Identify which cell holds the provided text, then report its [x, y] central coordinate. 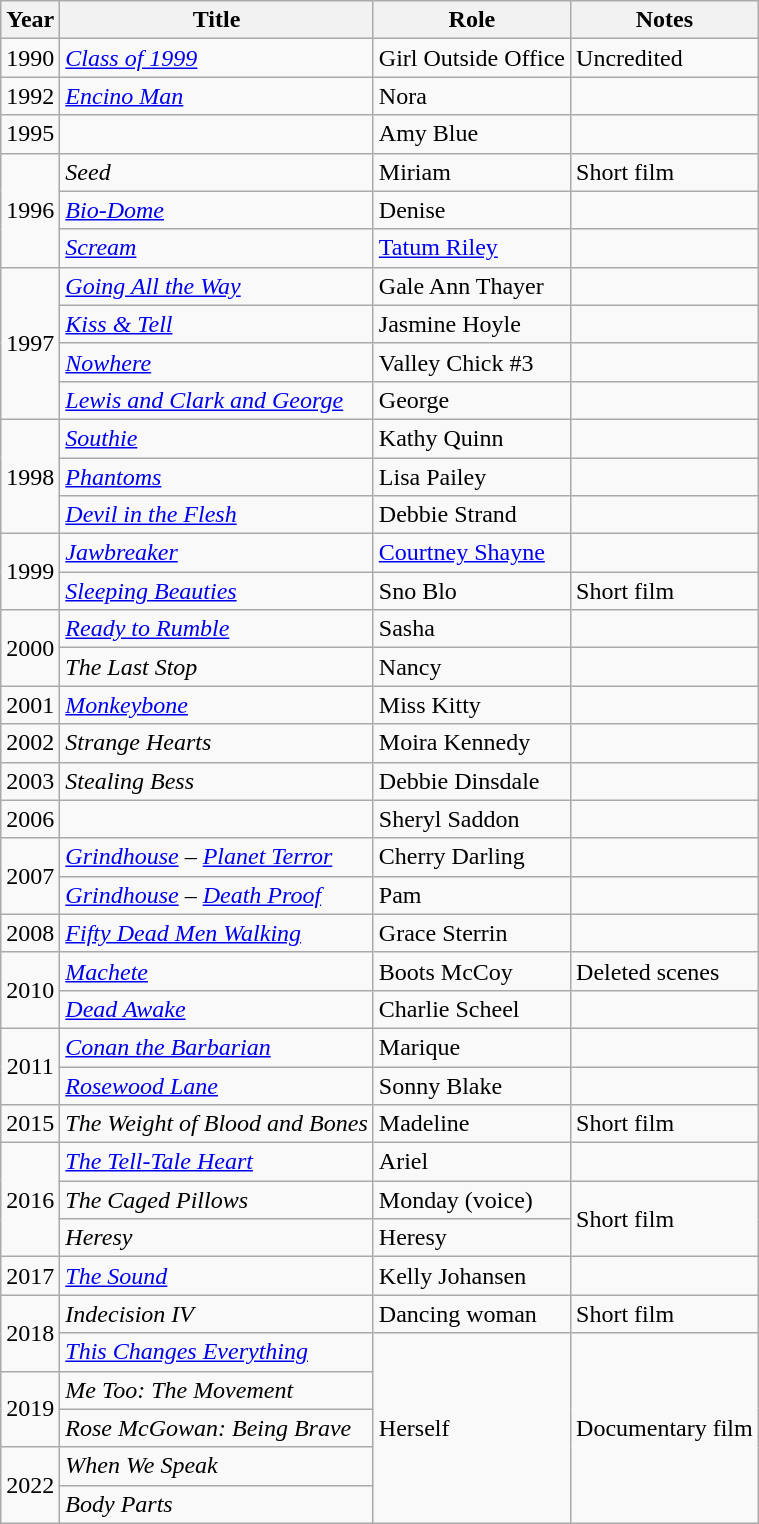
Jawbreaker [217, 553]
Debbie Dinsdale [472, 781]
Courtney Shayne [472, 553]
2008 [30, 933]
1992 [30, 96]
Valley Chick #3 [472, 362]
2019 [30, 1409]
Bio-Dome [217, 210]
Indecision IV [217, 1314]
The Last Stop [217, 667]
Gale Ann Thayer [472, 286]
1990 [30, 58]
Cherry Darling [472, 857]
Madeline [472, 1124]
2000 [30, 648]
Lisa Pailey [472, 477]
2006 [30, 819]
Debbie Strand [472, 515]
Dead Awake [217, 1009]
2022 [30, 1485]
Moira Kennedy [472, 743]
2010 [30, 990]
Uncredited [665, 58]
Grindhouse – Planet Terror [217, 857]
2015 [30, 1124]
2017 [30, 1276]
Southie [217, 438]
Nowhere [217, 362]
Nora [472, 96]
Seed [217, 172]
Kiss & Tell [217, 324]
Monday (voice) [472, 1200]
2011 [30, 1066]
Ready to Rumble [217, 629]
Going All the Way [217, 286]
2007 [30, 876]
The Tell-Tale Heart [217, 1162]
2002 [30, 743]
1997 [30, 343]
Miriam [472, 172]
Sasha [472, 629]
Documentary film [665, 1428]
Sonny Blake [472, 1085]
Girl Outside Office [472, 58]
Marique [472, 1047]
Rose McGowan: Being Brave [217, 1428]
Grindhouse – Death Proof [217, 895]
Deleted scenes [665, 971]
Role [472, 20]
Denise [472, 210]
2016 [30, 1200]
Monkeybone [217, 705]
Boots McCoy [472, 971]
1999 [30, 572]
Fifty Dead Men Walking [217, 933]
George [472, 400]
Encino Man [217, 96]
Devil in the Flesh [217, 515]
1998 [30, 476]
Grace Sterrin [472, 933]
Rosewood Lane [217, 1085]
Lewis and Clark and George [217, 400]
Pam [472, 895]
Sno Blo [472, 591]
Year [30, 20]
Tatum Riley [472, 248]
Sleeping Beauties [217, 591]
Conan the Barbarian [217, 1047]
Notes [665, 20]
1995 [30, 134]
Strange Hearts [217, 743]
1996 [30, 210]
Title [217, 20]
Body Parts [217, 1504]
2003 [30, 781]
Dancing woman [472, 1314]
Miss Kitty [472, 705]
The Sound [217, 1276]
2001 [30, 705]
2018 [30, 1333]
Kathy Quinn [472, 438]
Me Too: The Movement [217, 1390]
Scream [217, 248]
Kelly Johansen [472, 1276]
Class of 1999 [217, 58]
Nancy [472, 667]
Ariel [472, 1162]
Sheryl Saddon [472, 819]
Amy Blue [472, 134]
Jasmine Hoyle [472, 324]
This Changes Everything [217, 1352]
Phantoms [217, 477]
When We Speak [217, 1466]
The Caged Pillows [217, 1200]
Machete [217, 971]
Charlie Scheel [472, 1009]
Stealing Bess [217, 781]
The Weight of Blood and Bones [217, 1124]
Herself [472, 1428]
